Identify which cell holds the provided text, then report its [x, y] central coordinate. 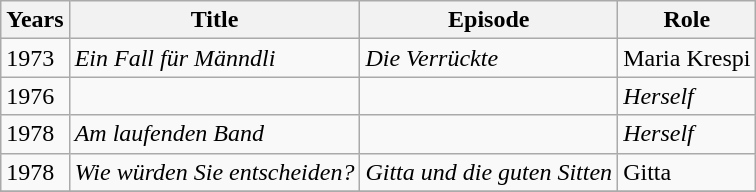
Episode [489, 20]
Am laufenden Band [214, 134]
Years [35, 20]
1973 [35, 58]
Role [687, 20]
Title [214, 20]
Die Verrückte [489, 58]
Maria Krespi [687, 58]
Gitta [687, 172]
1976 [35, 96]
Gitta und die guten Sitten [489, 172]
Ein Fall für Männdli [214, 58]
Wie würden Sie entscheiden? [214, 172]
